Search for the cell housing the specified text and yield its [X, Y] center coordinate. 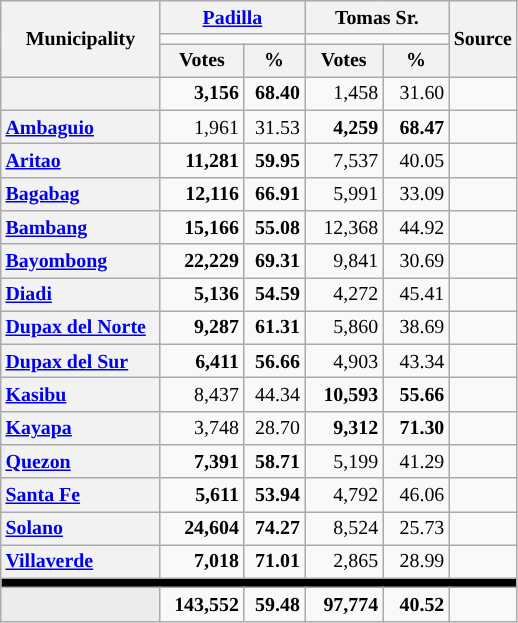
9,312 [344, 428]
Source [483, 39]
Villaverde [80, 562]
46.06 [416, 494]
25.73 [416, 528]
30.69 [416, 260]
69.31 [274, 260]
Solano [80, 528]
38.69 [416, 328]
4,792 [344, 494]
9,287 [202, 328]
5,136 [202, 294]
40.52 [416, 604]
Bayombong [80, 260]
53.94 [274, 494]
71.30 [416, 428]
Tomas Sr. [377, 18]
45.41 [416, 294]
Ambaguio [80, 128]
61.31 [274, 328]
9,841 [344, 260]
4,259 [344, 128]
4,903 [344, 362]
66.91 [274, 194]
Santa Fe [80, 494]
5,199 [344, 462]
7,018 [202, 562]
Kayapa [80, 428]
Municipality [80, 39]
74.27 [274, 528]
12,116 [202, 194]
4,272 [344, 294]
55.08 [274, 228]
Aritao [80, 160]
55.66 [416, 394]
33.09 [416, 194]
5,611 [202, 494]
15,166 [202, 228]
56.66 [274, 362]
28.99 [416, 562]
68.47 [416, 128]
40.05 [416, 160]
Quezon [80, 462]
59.95 [274, 160]
1,961 [202, 128]
7,391 [202, 462]
43.34 [416, 362]
97,774 [344, 604]
24,604 [202, 528]
11,281 [202, 160]
Diadi [80, 294]
3,156 [202, 94]
Bambang [80, 228]
28.70 [274, 428]
7,537 [344, 160]
41.29 [416, 462]
31.60 [416, 94]
Padilla [232, 18]
68.40 [274, 94]
12,368 [344, 228]
44.34 [274, 394]
59.48 [274, 604]
58.71 [274, 462]
6,411 [202, 362]
1,458 [344, 94]
5,860 [344, 328]
Kasibu [80, 394]
Dupax del Norte [80, 328]
10,593 [344, 394]
31.53 [274, 128]
143,552 [202, 604]
3,748 [202, 428]
54.59 [274, 294]
44.92 [416, 228]
5,991 [344, 194]
22,229 [202, 260]
8,437 [202, 394]
Bagabag [80, 194]
71.01 [274, 562]
8,524 [344, 528]
Dupax del Sur [80, 362]
2,865 [344, 562]
